From the cell containing the given text, extract its center point as [X, Y] coordinate. 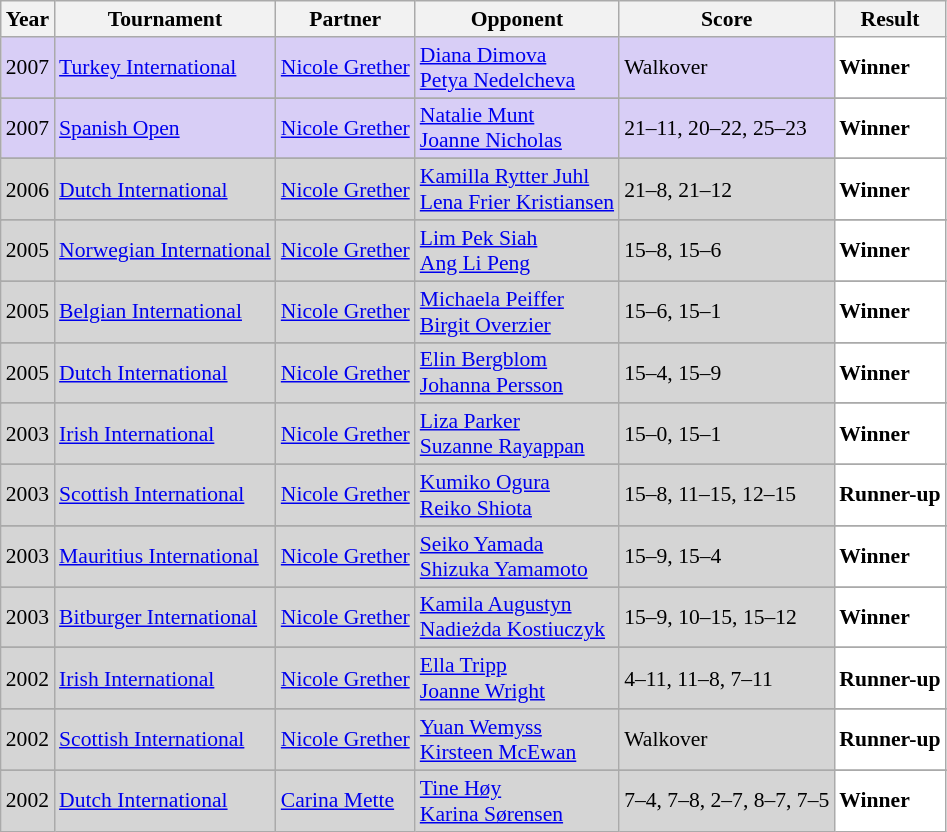
Opponent [517, 19]
Tine Høy Karina Sørensen [517, 800]
Lim Pek Siah Ang Li Peng [517, 250]
Bitburger International [165, 618]
Michaela Peiffer Birgit Overzier [517, 312]
15–9, 10–15, 15–12 [726, 618]
7–4, 7–8, 2–7, 8–7, 7–5 [726, 800]
Partner [346, 19]
15–8, 11–15, 12–15 [726, 496]
Kamilla Rytter Juhl Lena Frier Kristiansen [517, 190]
Year [28, 19]
Belgian International [165, 312]
Elin Bergblom Johanna Persson [517, 372]
Spanish Open [165, 128]
15–4, 15–9 [726, 372]
Score [726, 19]
4–11, 11–8, 7–11 [726, 678]
Result [890, 19]
Carina Mette [346, 800]
15–8, 15–6 [726, 250]
15–9, 15–4 [726, 556]
21–8, 21–12 [726, 190]
Natalie Munt Joanne Nicholas [517, 128]
Turkey International [165, 68]
15–6, 15–1 [726, 312]
Liza Parker Suzanne Rayappan [517, 434]
Diana Dimova Petya Nedelcheva [517, 68]
Tournament [165, 19]
2006 [28, 190]
Norwegian International [165, 250]
Seiko Yamada Shizuka Yamamoto [517, 556]
Kumiko Ogura Reiko Shiota [517, 496]
21–11, 20–22, 25–23 [726, 128]
Yuan Wemyss Kirsteen McEwan [517, 740]
Ella Tripp Joanne Wright [517, 678]
Mauritius International [165, 556]
Kamila Augustyn Nadieżda Kostiuczyk [517, 618]
15–0, 15–1 [726, 434]
